Pinpoint the cell where the given text exists, returning its [X, Y] midpoint coordinate. 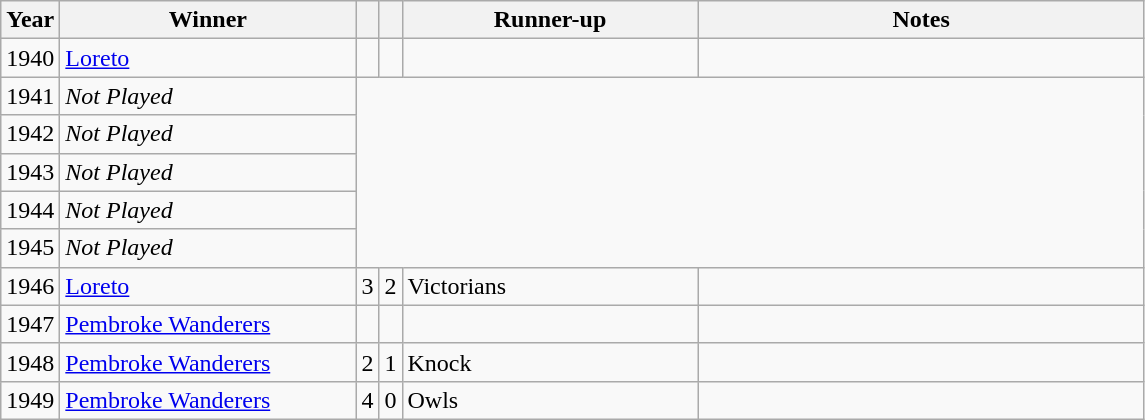
Victorians [550, 286]
Winner [208, 20]
1944 [30, 210]
1943 [30, 172]
1945 [30, 248]
1942 [30, 134]
3 [368, 286]
Owls [550, 400]
Notes [921, 20]
1947 [30, 324]
1 [390, 362]
Year [30, 20]
Runner-up [550, 20]
Knock [550, 362]
1948 [30, 362]
1940 [30, 58]
1941 [30, 96]
0 [390, 400]
4 [368, 400]
1946 [30, 286]
1949 [30, 400]
